Find where the given text appears and provide that cell's center as [X, Y] coordinate. 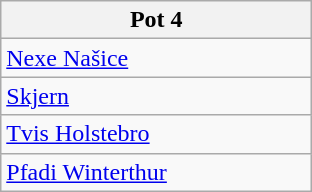
Tvis Holstebro [156, 134]
Skjern [156, 96]
Pot 4 [156, 20]
Pfadi Winterthur [156, 172]
Nexe Našice [156, 58]
